Detect which cell encompasses the target text, then output its (x, y) center coordinate. 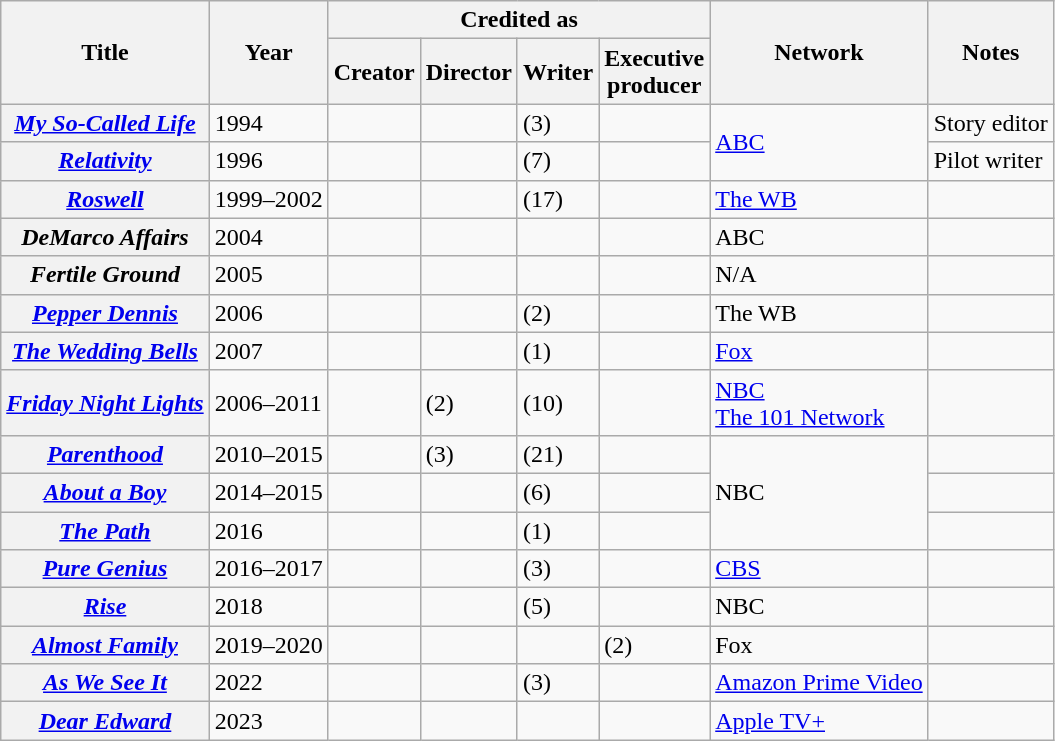
2016–2017 (268, 569)
Pure Genius (105, 569)
(17) (558, 199)
DeMarco Affairs (105, 237)
Roswell (105, 199)
Director (468, 72)
2004 (268, 237)
2006 (268, 313)
2016 (268, 531)
Writer (558, 72)
Rise (105, 607)
Friday Night Lights (105, 402)
(10) (558, 402)
1994 (268, 123)
2018 (268, 607)
Pepper Dennis (105, 313)
About a Boy (105, 492)
N/A (819, 275)
The Wedding Bells (105, 351)
Title (105, 52)
Year (268, 52)
Creator (374, 72)
2006–2011 (268, 402)
My So-Called Life (105, 123)
Network (819, 52)
(7) (558, 161)
Relativity (105, 161)
2023 (268, 721)
The Path (105, 531)
(21) (558, 454)
Executiveproducer (654, 72)
Dear Edward (105, 721)
(5) (558, 607)
NBC The 101 Network (819, 402)
Story editor (990, 123)
Pilot writer (990, 161)
Amazon Prime Video (819, 683)
Credited as (518, 20)
(6) (558, 492)
2022 (268, 683)
Apple TV+ (819, 721)
Parenthood (105, 454)
As We See It (105, 683)
Almost Family (105, 645)
2007 (268, 351)
Fertile Ground (105, 275)
Notes (990, 52)
CBS (819, 569)
2005 (268, 275)
1996 (268, 161)
1999–2002 (268, 199)
2010–2015 (268, 454)
2019–2020 (268, 645)
2014–2015 (268, 492)
